Find where the given text appears and provide that cell's center as [x, y] coordinate. 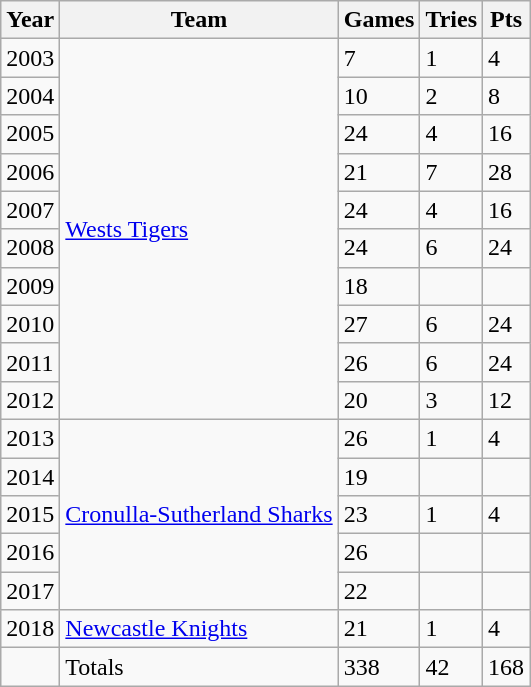
20 [379, 400]
168 [506, 667]
2016 [30, 553]
2005 [30, 134]
Pts [506, 20]
2015 [30, 515]
2012 [30, 400]
27 [379, 324]
2006 [30, 172]
Team [199, 20]
2011 [30, 362]
42 [452, 667]
Newcastle Knights [199, 629]
2009 [30, 286]
Games [379, 20]
10 [379, 96]
8 [506, 96]
2010 [30, 324]
3 [452, 400]
Wests Tigers [199, 230]
2007 [30, 210]
Totals [199, 667]
18 [379, 286]
22 [379, 591]
2013 [30, 438]
Cronulla-Sutherland Sharks [199, 514]
2 [452, 96]
Year [30, 20]
2004 [30, 96]
338 [379, 667]
2017 [30, 591]
19 [379, 477]
23 [379, 515]
Tries [452, 20]
2018 [30, 629]
2003 [30, 58]
12 [506, 400]
2014 [30, 477]
28 [506, 172]
2008 [30, 248]
